Locate the cell with the specified text and output its (X, Y) center coordinate. 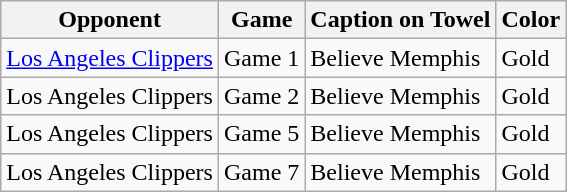
Caption on Towel (400, 20)
Game 2 (261, 96)
Game 5 (261, 134)
Opponent (110, 20)
Game (261, 20)
Color (531, 20)
Game 7 (261, 172)
Game 1 (261, 58)
